From the cell containing the given text, extract its center point as [X, Y] coordinate. 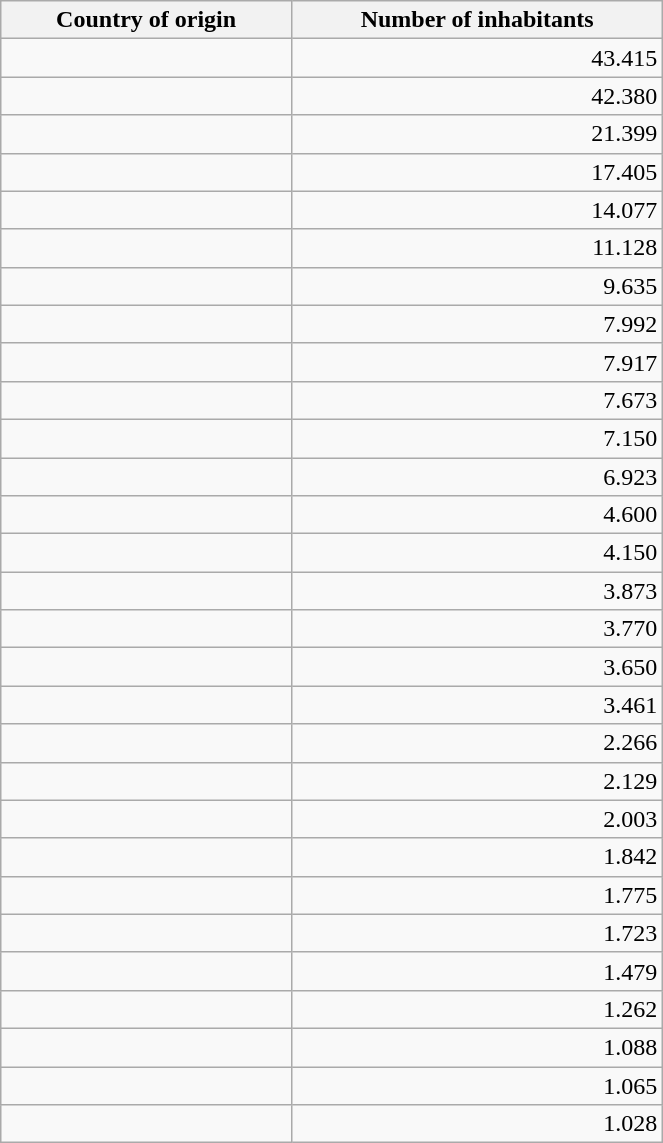
7.150 [476, 438]
21.399 [476, 134]
1.775 [476, 895]
2.129 [476, 781]
3.770 [476, 629]
7.917 [476, 362]
11.128 [476, 248]
42.380 [476, 96]
43.415 [476, 58]
3.650 [476, 667]
Number of inhabitants [476, 20]
1.028 [476, 1124]
4.150 [476, 553]
4.600 [476, 515]
1.842 [476, 857]
9.635 [476, 286]
1.262 [476, 1009]
3.461 [476, 705]
1.065 [476, 1085]
Country of origin [146, 20]
14.077 [476, 210]
17.405 [476, 172]
6.923 [476, 477]
1.723 [476, 933]
3.873 [476, 591]
2.266 [476, 743]
1.088 [476, 1047]
7.992 [476, 324]
1.479 [476, 971]
7.673 [476, 400]
2.003 [476, 819]
